Detect which cell encompasses the target text, then output its [x, y] center coordinate. 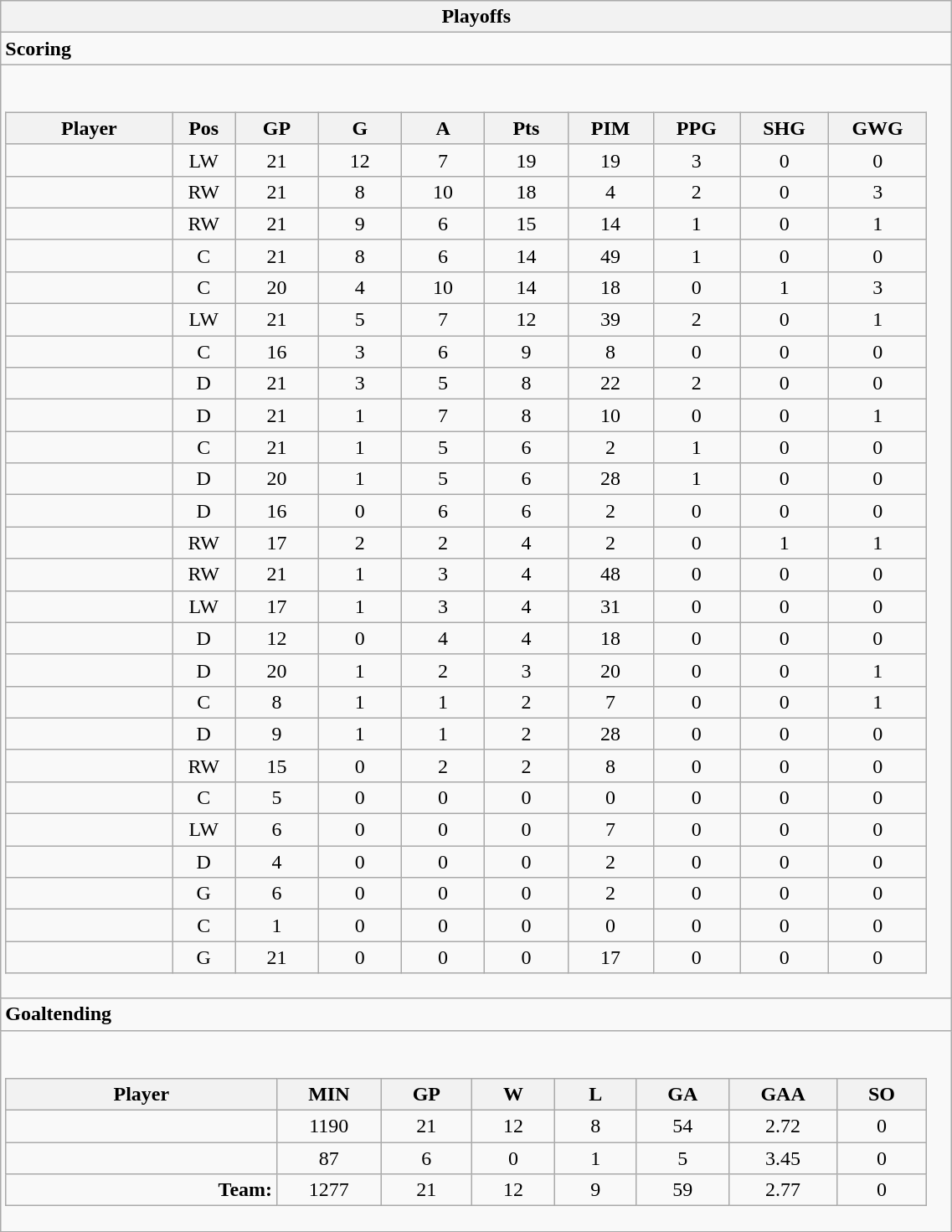
SO [881, 1094]
GA [683, 1094]
22 [610, 384]
GAA [783, 1094]
Pts [526, 128]
Team: [142, 1190]
A [442, 128]
48 [610, 575]
31 [610, 606]
Playoffs [476, 17]
54 [683, 1126]
3.45 [783, 1158]
GWG [877, 128]
SHG [785, 128]
1277 [329, 1190]
2.72 [783, 1126]
PPG [697, 128]
2.77 [783, 1190]
Goaltending [476, 1014]
L [596, 1094]
87 [329, 1158]
Player MIN GP W L GA GAA SO 1190 21 12 8 54 2.72 0 87 6 0 1 5 3.45 0 Team: 1277 21 12 9 59 2.77 0 [476, 1131]
39 [610, 320]
1190 [329, 1126]
MIN [329, 1094]
Pos [204, 128]
49 [610, 255]
59 [683, 1190]
W [514, 1094]
Scoring [476, 49]
PIM [610, 128]
